Return the [x, y] coordinate for the center point of the cell that contains the specified text.  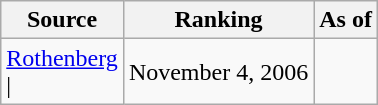
November 4, 2006 [218, 72]
As of [346, 20]
Rothenberg| [62, 72]
Ranking [218, 20]
Source [62, 20]
